Find where the given text appears and provide that cell's center as [X, Y] coordinate. 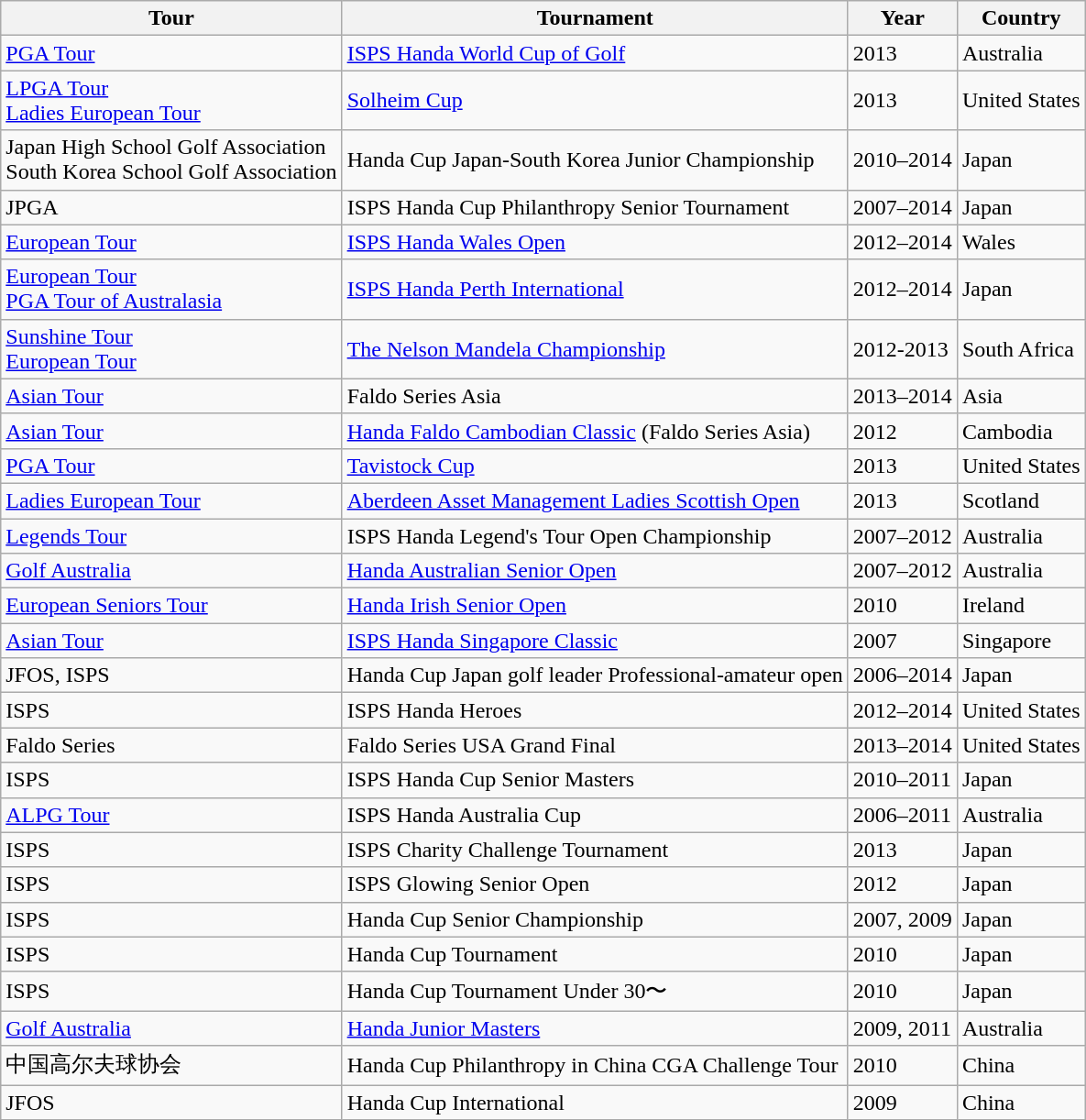
The Nelson Mandela Championship [595, 348]
Handa Cup International [595, 1103]
Handa Australian Senior Open [595, 571]
Cambodia [1021, 431]
JFOS, ISPS [171, 675]
JPGA [171, 207]
Tournament [595, 18]
ISPS Handa Cup Philanthropy Senior Tournament [595, 207]
ISPS Glowing Senior Open [595, 884]
European TourPGA Tour of Australasia [171, 290]
Faldo Series USA Grand Final [595, 745]
2007–2014 [902, 207]
ISPS Charity Challenge Tournament [595, 850]
Handa Junior Masters [595, 1028]
2012-2013 [902, 348]
2006–2011 [902, 815]
2010–2014 [902, 159]
ALPG Tour [171, 815]
Handa Cup Tournament Under 30〜 [595, 992]
Handa Faldo Cambodian Classic (Faldo Series Asia) [595, 431]
Singapore [1021, 641]
Sunshine TourEuropean Tour [171, 348]
2009, 2011 [902, 1028]
European Seniors Tour [171, 606]
Country [1021, 18]
Asia [1021, 396]
Wales [1021, 242]
Ladies European Tour [171, 500]
Ireland [1021, 606]
Handa Irish Senior Open [595, 606]
Handa Cup Senior Championship [595, 919]
ISPS Handa World Cup of Golf [595, 53]
Handa Cup Japan golf leader Professional-amateur open [595, 675]
Year [902, 18]
ISPS Handa Australia Cup [595, 815]
Scotland [1021, 500]
ISPS Handa Perth International [595, 290]
中国高尔夫球协会 [171, 1065]
Aberdeen Asset Management Ladies Scottish Open [595, 500]
Tavistock Cup [595, 466]
ISPS Handa Legend's Tour Open Championship [595, 536]
2006–2014 [902, 675]
Solheim Cup [595, 101]
Faldo Series Asia [595, 396]
Tour [171, 18]
Handa Cup Philanthropy in China CGA Challenge Tour [595, 1065]
2007 [902, 641]
European Tour [171, 242]
JFOS [171, 1103]
LPGA TourLadies European Tour [171, 101]
ISPS Handa Singapore Classic [595, 641]
Legends Tour [171, 536]
South Africa [1021, 348]
ISPS Handa Heroes [595, 710]
2007, 2009 [902, 919]
Handa Cup Tournament [595, 954]
Japan High School Golf AssociationSouth Korea School Golf Association [171, 159]
2010–2011 [902, 780]
ISPS Handa Wales Open [595, 242]
ISPS Handa Cup Senior Masters [595, 780]
Handa Cup Japan-South Korea Junior Championship [595, 159]
Faldo Series [171, 745]
2009 [902, 1103]
